Find where the given text appears and provide that cell's center as [x, y] coordinate. 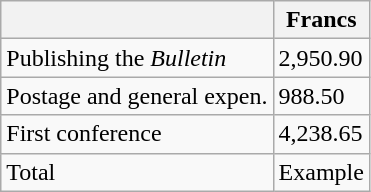
Francs [321, 20]
Postage and general expen. [137, 96]
4,238.65 [321, 134]
Example [321, 172]
988.50 [321, 96]
Total [137, 172]
Publishing the Bulletin [137, 58]
2,950.90 [321, 58]
First conference [137, 134]
